Extract the [x, y] coordinate from the center of the cell holding the provided text.  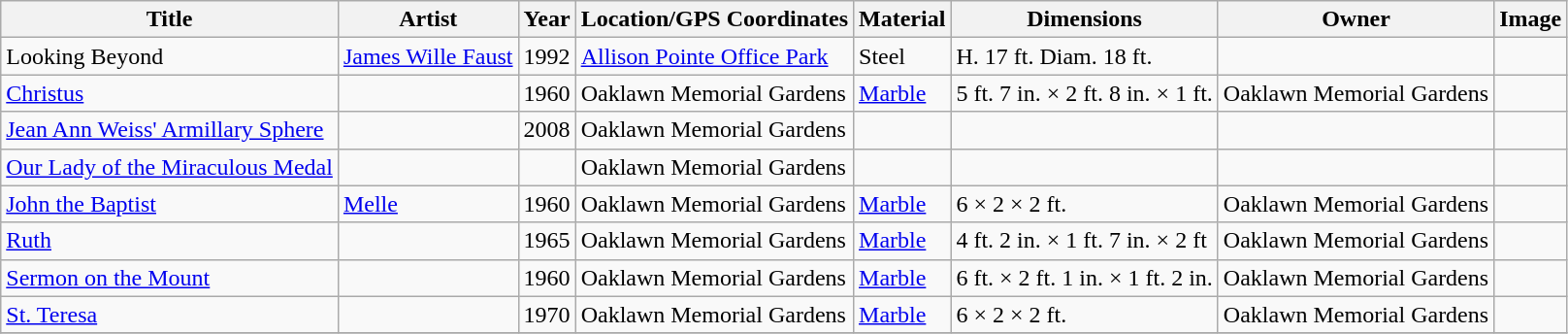
Allison Pointe Office Park [714, 56]
H. 17 ft. Diam. 18 ft. [1085, 56]
Artist [428, 19]
1965 [547, 241]
Material [902, 19]
5 ft. 7 in. × 2 ft. 8 in. × 1 ft. [1085, 93]
1992 [547, 56]
Location/GPS Coordinates [714, 19]
6 ft. × 2 ft. 1 in. × 1 ft. 2 in. [1085, 278]
St. Teresa [170, 315]
4 ft. 2 in. × 1 ft. 7 in. × 2 ft [1085, 241]
Our Lady of the Miraculous Medal [170, 167]
2008 [547, 130]
1970 [547, 315]
Sermon on the Mount [170, 278]
Ruth [170, 241]
Steel [902, 56]
Dimensions [1085, 19]
Melle [428, 204]
Image [1531, 19]
John the Baptist [170, 204]
Owner [1356, 19]
Christus [170, 93]
Title [170, 19]
Jean Ann Weiss' Armillary Sphere [170, 130]
Year [547, 19]
James Wille Faust [428, 56]
Looking Beyond [170, 56]
